Return the (X, Y) coordinate for the center point of the cell that contains the specified text.  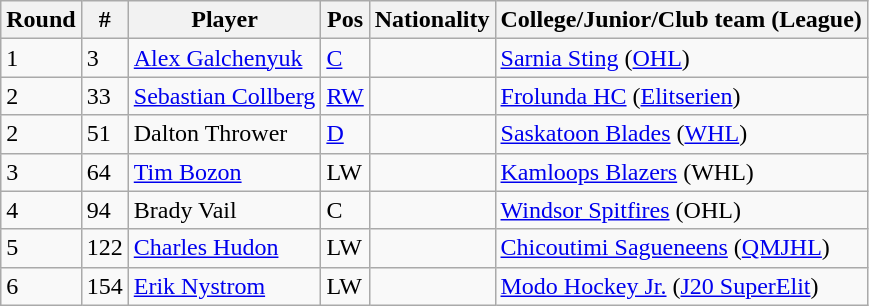
6 (41, 286)
College/Junior/Club team (League) (681, 20)
154 (104, 286)
Frolunda HC (Elitserien) (681, 96)
94 (104, 210)
RW (345, 96)
Sarnia Sting (OHL) (681, 58)
Erik Nystrom (224, 286)
51 (104, 134)
Sebastian Collberg (224, 96)
4 (41, 210)
Brady Vail (224, 210)
Alex Galchenyuk (224, 58)
Pos (345, 20)
Charles Hudon (224, 248)
Saskatoon Blades (WHL) (681, 134)
Round (41, 20)
D (345, 134)
Windsor Spitfires (OHL) (681, 210)
33 (104, 96)
Chicoutimi Sagueneens (QMJHL) (681, 248)
Nationality (432, 20)
64 (104, 172)
Tim Bozon (224, 172)
1 (41, 58)
Kamloops Blazers (WHL) (681, 172)
122 (104, 248)
Dalton Thrower (224, 134)
Player (224, 20)
5 (41, 248)
Modo Hockey Jr. (J20 SuperElit) (681, 286)
# (104, 20)
